Capture the cell that displays the provided text and extract its (X, Y) central coordinate. 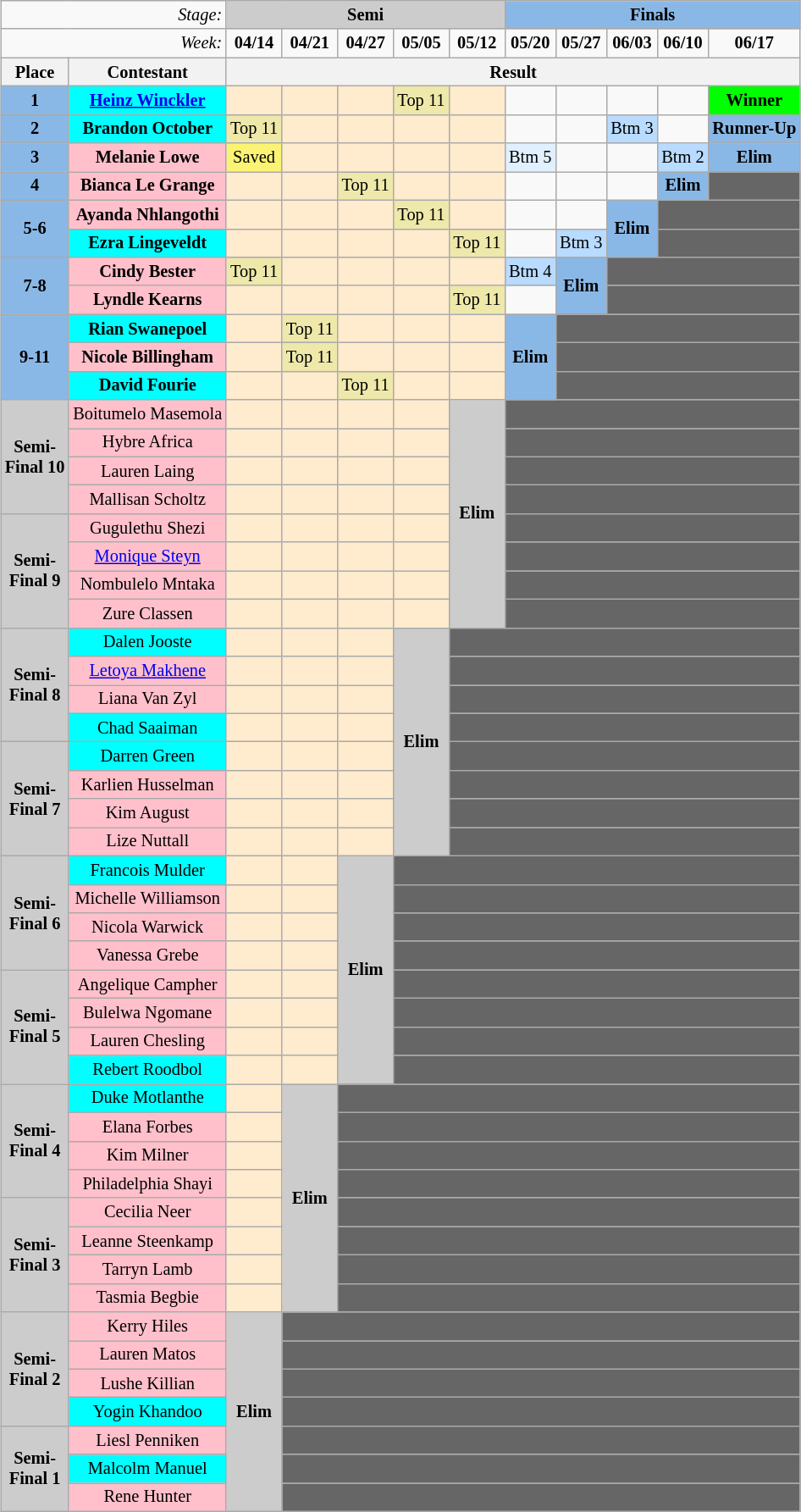
05/27 (581, 43)
Leanne Steenkamp (147, 1241)
Philadelphia Shayi (147, 1183)
Semi-Final 1 (35, 1469)
Semi-Final 4 (35, 1140)
Tasmia Begbie (147, 1298)
Place (35, 72)
David Fourie (147, 385)
7-8 (35, 285)
Semi-Final 7 (35, 798)
Runner-Up (755, 129)
Ayanda Nhlangothi (147, 214)
4 (35, 186)
3 (35, 158)
Semi-Final 8 (35, 684)
Brandon October (147, 129)
Bulelwa Ngomane (147, 1012)
Gugulethu Shezi (147, 528)
Angelique Campher (147, 984)
Lauren Matos (147, 1354)
Duke Motlanthe (147, 1098)
Semi-Final 2 (35, 1369)
Kim Milner (147, 1155)
Yogin Khandoo (147, 1412)
Btm 4 (530, 271)
Winner (755, 100)
Malcolm Manuel (147, 1469)
Semi (366, 14)
06/17 (755, 43)
Chad Saaiman (147, 728)
Rene Hunter (147, 1497)
Nombulelo Mntaka (147, 584)
Mallisan Scholtz (147, 499)
Cecilia Neer (147, 1212)
Contestant (147, 72)
05/05 (422, 43)
9-11 (35, 357)
Semi-Final 6 (35, 913)
Semi-Final 10 (35, 457)
04/27 (366, 43)
1 (35, 100)
Vanessa Grebe (147, 955)
Rebert Roodbol (147, 1070)
Ezra Lingeveldt (147, 243)
Lyndle Kearns (147, 300)
Stage: (113, 14)
Nicola Warwick (147, 927)
Result (513, 72)
Btm 5 (530, 158)
Cindy Bester (147, 271)
Semi-Final 5 (35, 1027)
Tarryn Lamb (147, 1269)
Francois Mulder (147, 870)
Semi-Final 9 (35, 571)
Darren Green (147, 756)
Heinz Winckler (147, 100)
Rian Swanepoel (147, 329)
Zure Classen (147, 613)
Finals (652, 14)
Semi-Final 3 (35, 1255)
06/10 (682, 43)
Lauren Chesling (147, 1041)
Lauren Laing (147, 471)
Nicole Billingham (147, 357)
Dalen Jooste (147, 642)
Hybre Africa (147, 442)
Elana Forbes (147, 1127)
06/03 (632, 43)
Saved (254, 158)
Kerry Hiles (147, 1326)
Lize Nuttall (147, 841)
Bianca Le Grange (147, 186)
Boitumelo Masemola (147, 414)
Melanie Lowe (147, 158)
05/12 (477, 43)
Lushe Killian (147, 1383)
Liana Van Zyl (147, 699)
04/14 (254, 43)
Monique Steyn (147, 557)
Btm 2 (682, 158)
05/20 (530, 43)
Karlien Husselman (147, 784)
2 (35, 129)
Kim August (147, 813)
Liesl Penniken (147, 1440)
04/21 (310, 43)
Letoya Makhene (147, 670)
Michelle Williamson (147, 899)
Week: (113, 43)
5-6 (35, 229)
